Locate the cell with the specified text and output its [X, Y] center coordinate. 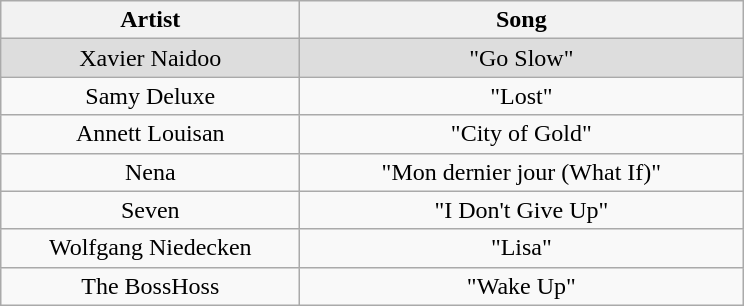
"Lisa" [522, 248]
The BossHoss [150, 286]
Xavier Naidoo [150, 58]
Nena [150, 172]
Song [522, 20]
Annett Louisan [150, 134]
"I Don't Give Up" [522, 210]
"Go Slow" [522, 58]
"City of Gold" [522, 134]
Wolfgang Niedecken [150, 248]
Seven [150, 210]
"Wake Up" [522, 286]
Samy Deluxe [150, 96]
"Mon dernier jour (What If)" [522, 172]
Artist [150, 20]
"Lost" [522, 96]
